Find where the given text appears and provide that cell's center as [X, Y] coordinate. 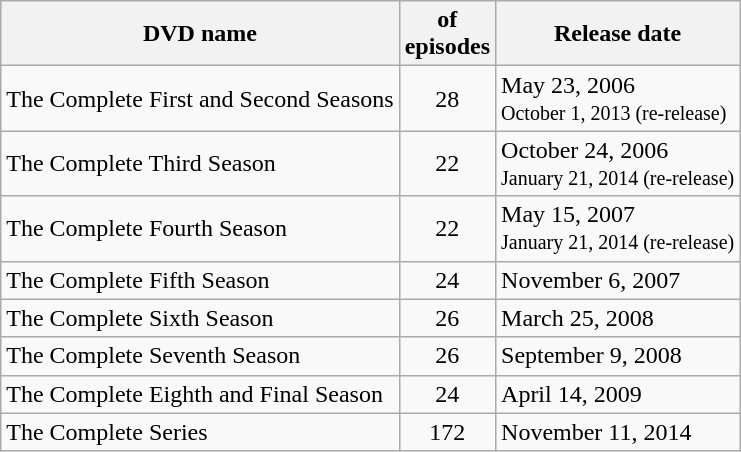
May 23, 2006October 1, 2013 (re-release) [618, 98]
ofepisodes [447, 34]
October 24, 2006January 21, 2014 (re-release) [618, 164]
September 9, 2008 [618, 356]
The Complete Fourth Season [200, 228]
November 11, 2014 [618, 432]
The Complete First and Second Seasons [200, 98]
April 14, 2009 [618, 394]
March 25, 2008 [618, 318]
The Complete Seventh Season [200, 356]
The Complete Third Season [200, 164]
DVD name [200, 34]
Release date [618, 34]
The Complete Sixth Season [200, 318]
The Complete Fifth Season [200, 280]
The Complete Eighth and Final Season [200, 394]
The Complete Series [200, 432]
May 15, 2007January 21, 2014 (re-release) [618, 228]
172 [447, 432]
November 6, 2007 [618, 280]
28 [447, 98]
